For the text-containing cell, return its midpoint in (X, Y) coordinate format. 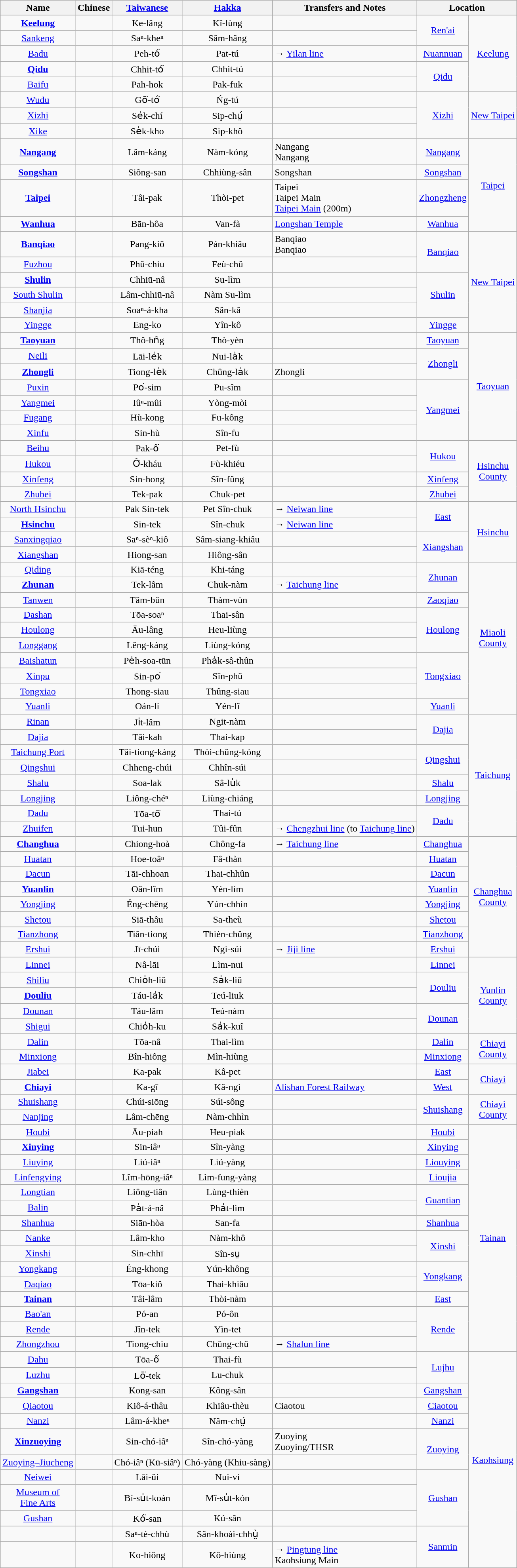
Sa-theù (227, 919)
Thai-lìm (227, 1041)
Sîn-fûng (227, 479)
Tiong-chiu (147, 1344)
Pu-sîm (227, 387)
Lu-chuk (227, 1375)
Liuying (38, 1162)
Hù-kong (147, 418)
Fâ-thàn (227, 859)
Sîn-sṳ (227, 1254)
Nui-la̍k (227, 356)
Lāi-ûi (147, 1477)
Éng-khong (147, 1269)
Heu-piak (227, 1132)
North Hsinchu (38, 509)
Chó-iâⁿ (Kū-siâⁿ) (147, 1462)
Baifu (38, 84)
Lâm-chēng (147, 1117)
Taiwanese (147, 8)
Siông-san (147, 172)
Thièn-chûng (227, 934)
Sin-hù (147, 433)
Beihu (38, 448)
Liông-chéⁿ (147, 798)
Liùng-kóng (227, 645)
Neiwei (38, 1477)
Thai-sân (227, 615)
Nàm-khô (227, 1238)
Chuk-pet (227, 494)
Pak-ô͘ (147, 448)
Tâi-pak (147, 198)
Pha̍k-sâ-thûn (227, 660)
ChanghuaCounty (493, 896)
Kiā-téng (147, 569)
Sin-iâⁿ (147, 1147)
Sa̍k-kuî (227, 1026)
Zaoqiao (443, 600)
Ke-lâng (147, 23)
Dahu (38, 1360)
Sanxingqiao (38, 539)
Yèn-lìm (227, 889)
Pet-fù (227, 448)
Sîn-yàng (227, 1147)
→ Shalun line (345, 1344)
Lō͘-tek (147, 1375)
Zhongzhou (38, 1344)
Pó-an (147, 1314)
Lujhu (443, 1368)
Lioujia (443, 1177)
Iûⁿ-mûi (147, 403)
Transfers and Notes (345, 8)
Phû-chiu (147, 265)
Yìn-tet (227, 1329)
Lâm-á-kheⁿ (147, 1421)
Nàm Su-lìm (227, 295)
Chuk-nàm (227, 584)
Museum ofFine Arts (38, 1498)
Lâm-káng (147, 152)
Yún-chhìn (227, 904)
→ Jiji line (345, 949)
Se̍k-kho (147, 131)
Soaⁿ-á-kha (147, 310)
Bîn-hiông (147, 1056)
Hiông-sân (227, 554)
South Shulin (38, 295)
Ka-gī (147, 1087)
Kâ-pet (227, 1071)
Pet Sîn-chuk (227, 509)
Jiabei (38, 1071)
Kó͘-san (147, 1519)
West (443, 1087)
Guantian (443, 1200)
Liú-iâⁿ (147, 1162)
Taipei Taipei Main Taipei Main (200m) (345, 198)
Ngit-nàm (227, 722)
Sîn-chó-yàng (227, 1441)
Sâm-hâng (227, 38)
Thòi-chûng-kóng (227, 752)
Zuoying Zuoying/THSR (345, 1441)
Thàm-vùn (227, 600)
Po͘-sim (147, 387)
Pak-fuk (227, 84)
Nâ-lāi (147, 964)
Alishan Forest Railway (345, 1087)
Ka-pak (147, 1071)
Ńg-tú (227, 100)
Sâ-lu̍k (227, 783)
Pah-hok (147, 84)
Pang-kiô (147, 244)
Shiliu (38, 980)
Sin-chó-iâⁿ (147, 1441)
Tek-pak (147, 494)
Tāi-kah (147, 737)
Thai-fù (227, 1360)
San-fa (227, 1223)
Lùng-thièn (227, 1192)
Sanmin (443, 1547)
Taichung Port (38, 752)
Khi-táng (227, 569)
Teú-liuk (227, 995)
Tui-hun (147, 829)
Puxin (38, 387)
Liouying (443, 1162)
Se̍k-chí (147, 116)
Tâi-lâm (147, 1299)
MiaoliCounty (493, 638)
Tiân-tiong (147, 934)
Kô-hiùng (227, 1555)
Sân-khoài-chhṳ̀ (227, 1534)
Thong-siau (147, 691)
Ô͘-kháu (147, 464)
Thai-tú (227, 813)
Sâm-siang-khiâu (227, 539)
Thòi-nàm (227, 1299)
Van-fà (227, 224)
Thai-chhûn (227, 874)
Fu-kông (227, 418)
Soa-lak (147, 783)
YunlinCounty (493, 995)
Kiô-á-thâu (147, 1406)
Sin-tek (147, 524)
Saⁿ-kheⁿ (147, 38)
Kong-san (147, 1391)
Chông-fa (227, 844)
Khiâu-thèu (227, 1406)
Tâi-tiong-káng (147, 752)
Chûng-la̍k (227, 372)
Thai-khiâu (227, 1284)
Zuoying (443, 1449)
Chhiùng-sân (227, 172)
Tōa-nâ (147, 1041)
→ Yilan line (345, 53)
Thò-yèn (227, 340)
Rinan (38, 722)
Chhit-tú (227, 69)
Zhongzheng (443, 198)
Shigui (38, 1026)
Ko-hiông (147, 1555)
Lîm-hōng-iâⁿ (147, 1177)
Tōa-soaⁿ (147, 615)
Lìm-nui (227, 964)
Yén-lî (227, 706)
Thûng-siau (227, 691)
Daqiao (38, 1284)
Chúi-siōng (147, 1102)
Tâm-bûn (147, 600)
Kî-lùng (227, 23)
Longgang (38, 645)
Chhiū-nâ (147, 280)
Bao'an (38, 1314)
Kú-sân (227, 1519)
Xike (38, 131)
Tûi-fûn (227, 829)
Liông-tiân (147, 1192)
Liùng-chiáng (227, 798)
Pa̍t-á-nâ (147, 1208)
Tōa-kiô (147, 1284)
Súi-sông (227, 1102)
Lāi-le̍k (147, 356)
Sân-kâ (227, 310)
Kaohsiung (493, 1460)
Saⁿ-tè-chhù (147, 1534)
Yîn-kô (227, 325)
Eng-ko (147, 325)
Nangang Nangang (345, 152)
Chhit-tó͘ (147, 69)
Xinzuoying (38, 1441)
Wudu (38, 100)
Lâm-chhiū-nâ (147, 295)
Longtian (38, 1192)
Siā-thâu (147, 919)
Chó-yàng (Khiu-sàng) (227, 1462)
Oán-lí (147, 706)
Longshan Temple (345, 224)
Éng-chēng (147, 904)
Pha̍t-lìm (227, 1208)
Pat-tú (227, 53)
Nanjing (38, 1117)
Mìn-hiùng (227, 1056)
Pak Sin-tek (147, 509)
Nui-vì (227, 1477)
Neili (38, 356)
Banqiao Banqiao (345, 244)
Lìm-fung-yàng (227, 1177)
Sin-hong (147, 479)
→ Pingtung line Kaohsiung Main (345, 1555)
Sin-po͘ (147, 676)
Chinese (93, 8)
Dashan (38, 615)
Fù-khiéu (227, 464)
Táu-la̍k (147, 995)
Teú-nàm (227, 1011)
Pe̍h-soa-tūn (147, 660)
Chhîn-súi (227, 767)
Taichung (493, 775)
Feù-chû (227, 265)
Shanjia (38, 310)
Yòng-mòi (227, 403)
Sîn-fu (227, 433)
Kông-sân (227, 1391)
Nanke (38, 1238)
Nâm-chṳ́ (227, 1421)
Tōa-ô͘ (147, 1360)
Thai-kap (227, 737)
Baishatun (38, 660)
Fuzhou (38, 265)
Tiong-le̍k (147, 372)
Su-lìm (227, 280)
Xinpu (38, 676)
Chheng-chúi (147, 767)
Āu-lâng (147, 630)
Zhuifen (38, 829)
Bí-su̍t-koán (147, 1498)
HsinchuCounty (493, 471)
Heu-liùng (227, 630)
Kâ-ngi (227, 1087)
Siān-hòa (147, 1223)
Bān-hôa (147, 224)
Badu (38, 53)
Sin-chhī (147, 1254)
Lêng-káng (147, 645)
Āu-piah (147, 1132)
Tāi-chhoan (147, 874)
Mî-su̍t-kón (227, 1498)
Táu-lâm (147, 1011)
Chio̍h-liû (147, 980)
Sip-chṳ́ (227, 116)
Yún-không (227, 1269)
Sip-khô (227, 131)
Tōa-tō͘ (147, 813)
Sankeng (38, 38)
Sîn-phû (227, 676)
Zuoying–Jiucheng (38, 1462)
Qiaotou (38, 1406)
Gō͘-tó͘ (147, 100)
Qiding (38, 569)
Chio̍h-ku (147, 1026)
Hiong-san (147, 554)
Saⁿ-sèⁿ-kiô (147, 539)
Sa̍k-liû (227, 980)
Liú-yàng (227, 1162)
Ren'ai (443, 30)
Pó-ôn (227, 1314)
Location (467, 8)
Linfengying (38, 1177)
Nàm-kóng (227, 152)
Jîn-tek (147, 1329)
Ji̍t-lâm (147, 722)
Luzhu (38, 1375)
Hakka (227, 8)
Jī-chúi (147, 949)
Tanwen (38, 600)
Ngi-súi (227, 949)
Xinfu (38, 433)
Tek-lâm (147, 584)
Sîn-chuk (227, 524)
Thòi-pet (227, 198)
Pán-khiâu (227, 244)
Name (38, 8)
Thô-hn̂g (147, 340)
Chûng-chû (227, 1344)
Balin (38, 1208)
Fugang (38, 418)
Peh-tó͘ (147, 53)
Hoe-toâⁿ (147, 859)
Chiong-hoà (147, 844)
Oân-lîm (147, 889)
Lâm-kho (147, 1238)
Nàm-chhìn (227, 1117)
Nuannuan (443, 53)
→ Chengzhui line (to Taichung line) (345, 829)
